Locate the cell with the specified text and output its (x, y) center coordinate. 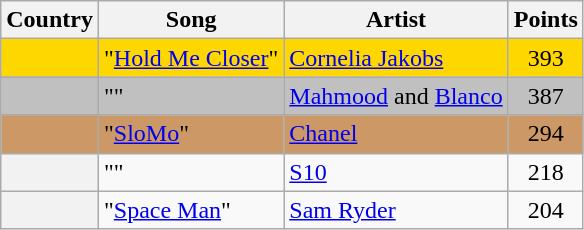
Points (546, 20)
"Space Man" (190, 210)
Artist (396, 20)
Chanel (396, 134)
393 (546, 58)
387 (546, 96)
S10 (396, 172)
Country (50, 20)
Mahmood and Blanco (396, 96)
294 (546, 134)
218 (546, 172)
"Hold Me Closer" (190, 58)
Sam Ryder (396, 210)
Cornelia Jakobs (396, 58)
Song (190, 20)
204 (546, 210)
"SloMo" (190, 134)
